Determine the [X, Y] coordinate at the center of the cell enclosing the given text.  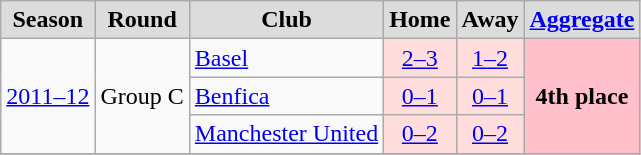
Benfica [286, 96]
Basel [286, 58]
Group C [142, 96]
2–3 [420, 58]
Home [420, 20]
1–2 [490, 58]
Season [48, 20]
Round [142, 20]
Club [286, 20]
Aggregate [582, 20]
Away [490, 20]
4th place [582, 96]
Manchester United [286, 134]
2011–12 [48, 96]
